For the text-containing cell, return its midpoint in [X, Y] coordinate format. 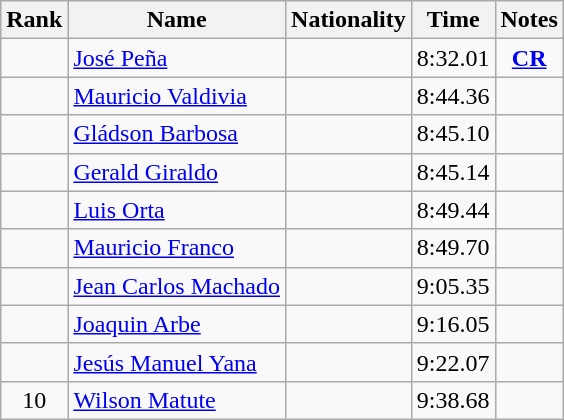
Jean Carlos Machado [177, 286]
8:44.36 [453, 96]
Wilson Matute [177, 400]
10 [34, 400]
8:45.14 [453, 172]
Rank [34, 20]
Mauricio Franco [177, 248]
Time [453, 20]
Gládson Barbosa [177, 134]
9:38.68 [453, 400]
8:32.01 [453, 58]
CR [529, 58]
9:05.35 [453, 286]
8:49.70 [453, 248]
Luis Orta [177, 210]
Name [177, 20]
Nationality [349, 20]
José Peña [177, 58]
Jesús Manuel Yana [177, 362]
Mauricio Valdivia [177, 96]
Gerald Giraldo [177, 172]
9:22.07 [453, 362]
8:49.44 [453, 210]
9:16.05 [453, 324]
8:45.10 [453, 134]
Notes [529, 20]
Joaquin Arbe [177, 324]
